Determine the [x, y] coordinate at the center of the cell enclosing the given text.  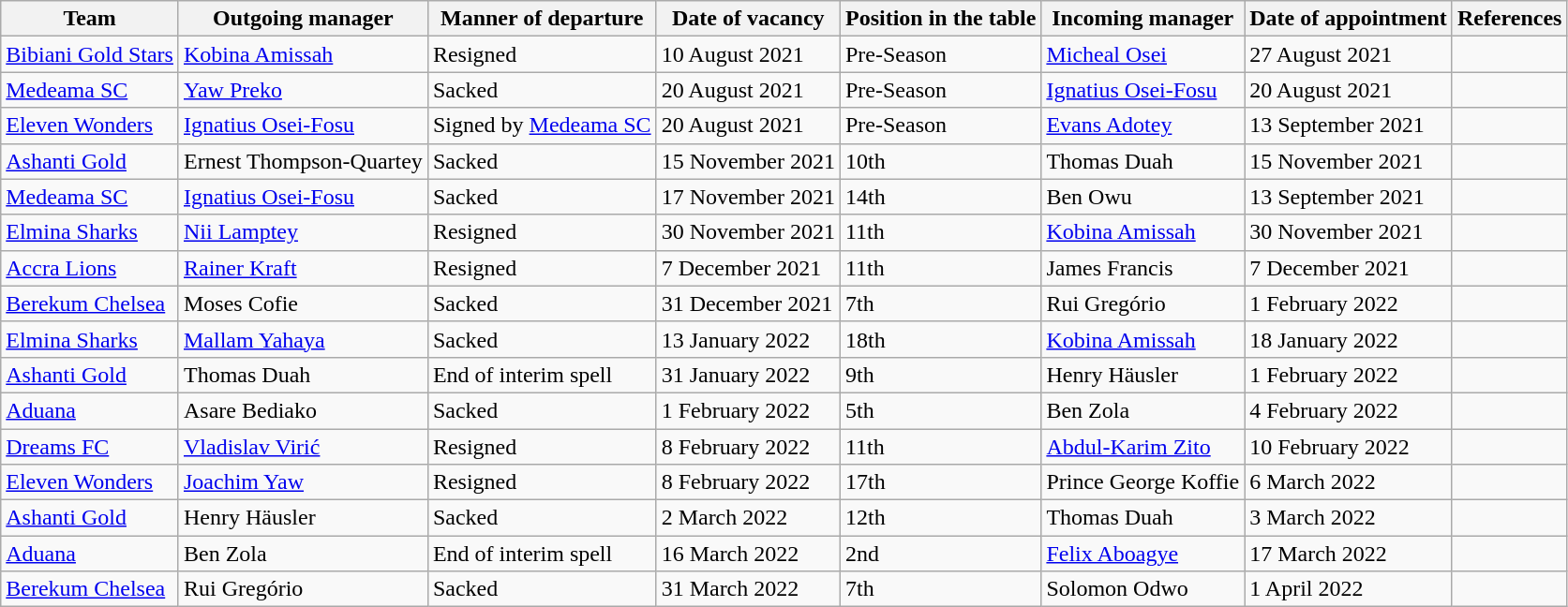
Nii Lamptey [303, 232]
Solomon Odwo [1143, 589]
10 February 2022 [1349, 447]
5th [940, 410]
31 December 2021 [748, 303]
Date of appointment [1349, 19]
Prince George Koffie [1143, 482]
Outgoing manager [303, 19]
Moses Cofie [303, 303]
12th [940, 518]
Abdul-Karim Zito [1143, 447]
14th [940, 197]
Incoming manager [1143, 19]
Micheal Osei [1143, 54]
27 August 2021 [1349, 54]
Ernest Thompson-Quartey [303, 161]
10 August 2021 [748, 54]
17 November 2021 [748, 197]
17 March 2022 [1349, 554]
Yaw Preko [303, 90]
2 March 2022 [748, 518]
Evans Adotey [1143, 126]
Mallam Yahaya [303, 339]
1 April 2022 [1349, 589]
10th [940, 161]
18th [940, 339]
Asare Bediako [303, 410]
Bibiani Gold Stars [90, 54]
9th [940, 375]
2nd [940, 554]
Vladislav Virić [303, 447]
Joachim Yaw [303, 482]
4 February 2022 [1349, 410]
13 January 2022 [748, 339]
Signed by Medeama SC [542, 126]
Accra Lions [90, 268]
Team [90, 19]
31 March 2022 [748, 589]
Felix Aboagye [1143, 554]
6 March 2022 [1349, 482]
Date of vacancy [748, 19]
17th [940, 482]
Rainer Kraft [303, 268]
3 March 2022 [1349, 518]
16 March 2022 [748, 554]
18 January 2022 [1349, 339]
James Francis [1143, 268]
Manner of departure [542, 19]
Dreams FC [90, 447]
References [1509, 19]
Position in the table [940, 19]
Ben Owu [1143, 197]
31 January 2022 [748, 375]
